For the text-containing cell, return its midpoint in [X, Y] coordinate format. 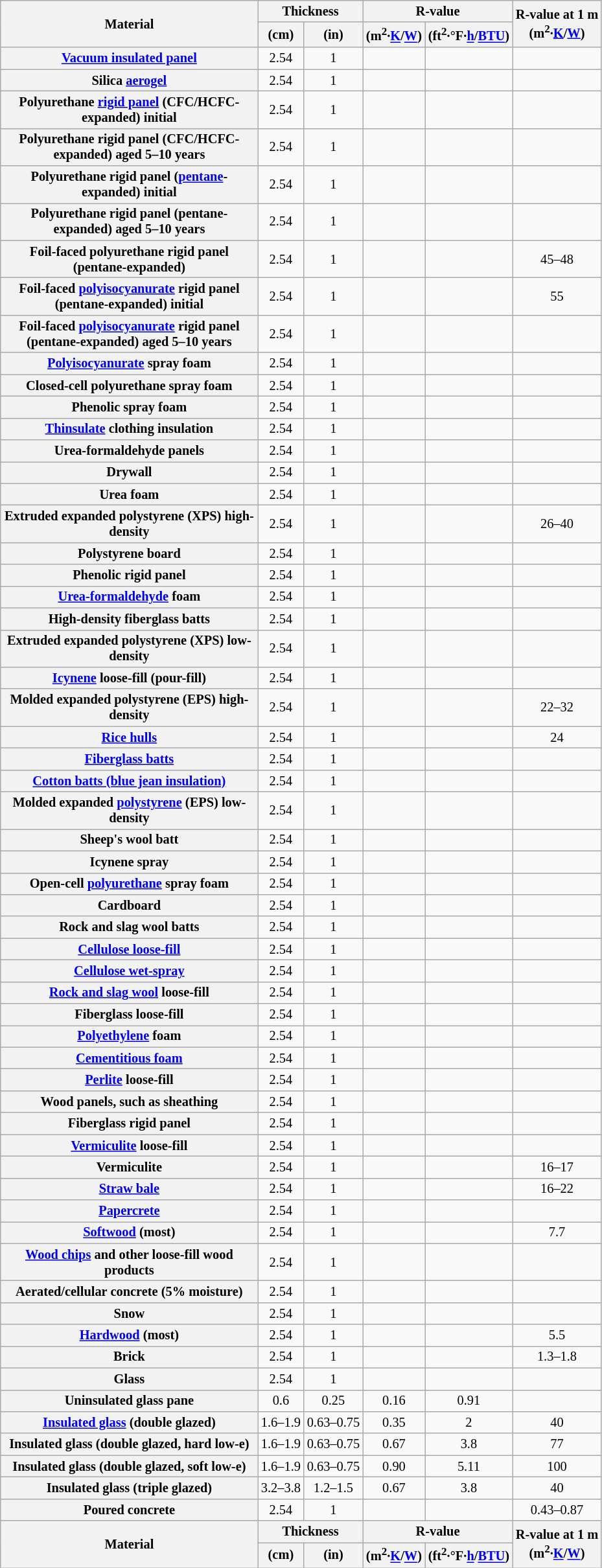
0.90 [394, 1466]
Molded expanded polystyrene (EPS) low-density [130, 811]
Polyurethane rigid panel (pentane-expanded) aged 5–10 years [130, 222]
Insulated glass (double glazed) [130, 1422]
Foil-faced polyisocyanurate rigid panel (pentane-expanded) aged 5–10 years [130, 334]
Phenolic spray foam [130, 407]
Molded expanded polystyrene (EPS) high-density [130, 708]
1.3–1.8 [557, 1357]
Sheep's wool batt [130, 840]
2 [469, 1422]
Icynene spray [130, 862]
3.2–3.8 [281, 1488]
Uninsulated glass pane [130, 1401]
Open-cell polyurethane spray foam [130, 884]
Silica aerogel [130, 80]
77 [557, 1444]
0.35 [394, 1422]
Rice hulls [130, 737]
55 [557, 297]
Insulated glass (double glazed, soft low-e) [130, 1466]
High-density fiberglass batts [130, 619]
Hardwood (most) [130, 1335]
Urea-formaldehyde foam [130, 597]
0.25 [333, 1401]
Icynene loose-fill (pour-fill) [130, 678]
Polyurethane rigid panel (pentane-expanded) initial [130, 185]
Fiberglass batts [130, 759]
0.43–0.87 [557, 1510]
24 [557, 737]
0.16 [394, 1401]
Thinsulate clothing insulation [130, 429]
26–40 [557, 524]
22–32 [557, 708]
Cardboard [130, 905]
Foil-faced polyisocyanurate rigid panel (pentane-expanded) initial [130, 297]
Vacuum insulated panel [130, 58]
Rock and slag wool loose-fill [130, 993]
Rock and slag wool batts [130, 927]
Urea foam [130, 494]
Poured concrete [130, 1510]
Wood chips and other loose-fill wood products [130, 1262]
5.11 [469, 1466]
100 [557, 1466]
Extruded expanded polystyrene (XPS) low-density [130, 649]
Insulated glass (triple glazed) [130, 1488]
1.2–1.5 [333, 1488]
Vermiculite [130, 1167]
Glass [130, 1379]
Cellulose loose-fill [130, 949]
Drywall [130, 472]
Phenolic rigid panel [130, 575]
Polyurethane rigid panel (CFC/HCFC-expanded) aged 5–10 years [130, 147]
16–22 [557, 1189]
Urea-formaldehyde panels [130, 450]
0.91 [469, 1401]
5.5 [557, 1335]
Wood panels, such as sheathing [130, 1101]
Fiberglass rigid panel [130, 1124]
Insulated glass (double glazed, hard low-e) [130, 1444]
Polyisocyanurate spray foam [130, 363]
7.7 [557, 1232]
Cellulose wet-spray [130, 971]
Papercrete [130, 1210]
Polystyrene board [130, 553]
Extruded expanded polystyrene (XPS) high-density [130, 524]
Fiberglass loose-fill [130, 1015]
Snow [130, 1313]
Closed-cell polyurethane spray foam [130, 386]
Perlite loose-fill [130, 1080]
Cotton batts (blue jean insulation) [130, 781]
Foil-faced polyurethane rigid panel (pentane-expanded) [130, 259]
Straw bale [130, 1189]
Polyurethane rigid panel (CFC/HCFC-expanded) initial [130, 110]
0.6 [281, 1401]
Softwood (most) [130, 1232]
Polyethylene foam [130, 1036]
Brick [130, 1357]
45–48 [557, 259]
Cementitious foam [130, 1058]
16–17 [557, 1167]
Aerated/cellular concrete (5% moisture) [130, 1291]
Vermiculite loose-fill [130, 1146]
